Return (x, y) of the center of cell containing provided text 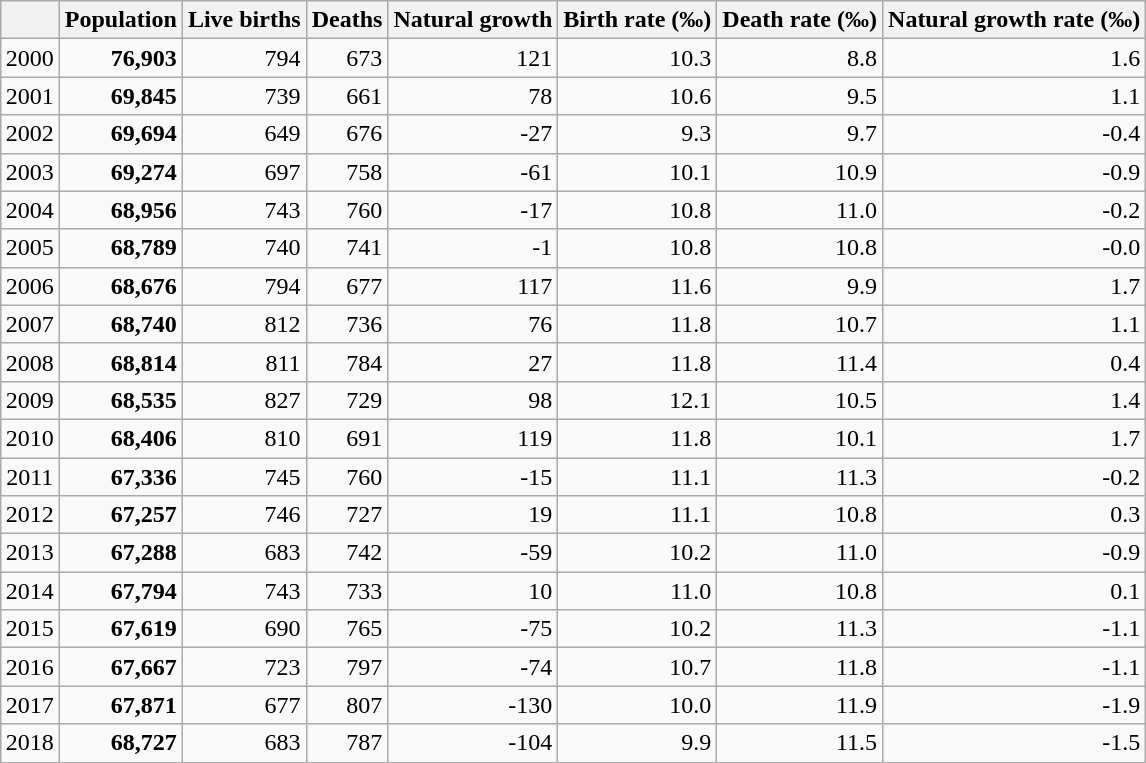
2001 (30, 96)
2013 (30, 553)
9.3 (638, 134)
98 (473, 400)
742 (347, 553)
10.6 (638, 96)
736 (347, 324)
758 (347, 172)
121 (473, 58)
827 (244, 400)
812 (244, 324)
68,814 (120, 362)
2005 (30, 248)
784 (347, 362)
2007 (30, 324)
0.4 (1014, 362)
9.7 (800, 134)
-0.0 (1014, 248)
11.5 (800, 743)
1.6 (1014, 58)
76 (473, 324)
691 (347, 438)
-1.9 (1014, 705)
Deaths (347, 20)
12.1 (638, 400)
27 (473, 362)
68,676 (120, 286)
68,740 (120, 324)
67,794 (120, 591)
-130 (473, 705)
733 (347, 591)
2009 (30, 400)
2017 (30, 705)
67,257 (120, 515)
649 (244, 134)
67,667 (120, 667)
10.0 (638, 705)
10.5 (800, 400)
765 (347, 629)
67,336 (120, 477)
729 (347, 400)
69,274 (120, 172)
68,789 (120, 248)
8.8 (800, 58)
727 (347, 515)
11.4 (800, 362)
2008 (30, 362)
-75 (473, 629)
810 (244, 438)
9.5 (800, 96)
2004 (30, 210)
-0.4 (1014, 134)
661 (347, 96)
Birth rate (‰) (638, 20)
-1 (473, 248)
787 (347, 743)
807 (347, 705)
690 (244, 629)
-74 (473, 667)
10.3 (638, 58)
-1.5 (1014, 743)
78 (473, 96)
69,694 (120, 134)
119 (473, 438)
797 (347, 667)
0.1 (1014, 591)
68,535 (120, 400)
676 (347, 134)
67,288 (120, 553)
117 (473, 286)
Population (120, 20)
745 (244, 477)
2006 (30, 286)
67,619 (120, 629)
Natural growth rate (‰) (1014, 20)
740 (244, 248)
-59 (473, 553)
2002 (30, 134)
10.9 (800, 172)
69,845 (120, 96)
739 (244, 96)
Natural growth (473, 20)
697 (244, 172)
2010 (30, 438)
0.3 (1014, 515)
67,871 (120, 705)
1.4 (1014, 400)
11.6 (638, 286)
746 (244, 515)
-61 (473, 172)
2011 (30, 477)
68,956 (120, 210)
76,903 (120, 58)
68,727 (120, 743)
2000 (30, 58)
2015 (30, 629)
2014 (30, 591)
Live births (244, 20)
-104 (473, 743)
673 (347, 58)
2012 (30, 515)
-27 (473, 134)
11.9 (800, 705)
-17 (473, 210)
2003 (30, 172)
-15 (473, 477)
723 (244, 667)
19 (473, 515)
811 (244, 362)
741 (347, 248)
68,406 (120, 438)
2018 (30, 743)
Death rate (‰) (800, 20)
2016 (30, 667)
10 (473, 591)
